Scan for the cell matching the given text and deliver its [x, y] coordinate at center. 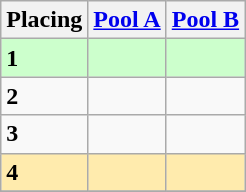
2 [44, 96]
Placing [44, 20]
Pool B [205, 20]
Pool A [127, 20]
3 [44, 134]
4 [44, 172]
1 [44, 58]
